Extract the [X, Y] coordinate from the center of the cell holding the provided text.  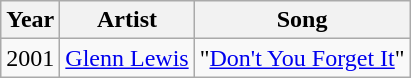
Artist [127, 20]
2001 [30, 58]
Song [302, 20]
"Don't You Forget It" [302, 58]
Glenn Lewis [127, 58]
Year [30, 20]
